Output the [x, y] coordinate of the center of the cell containing the given text.  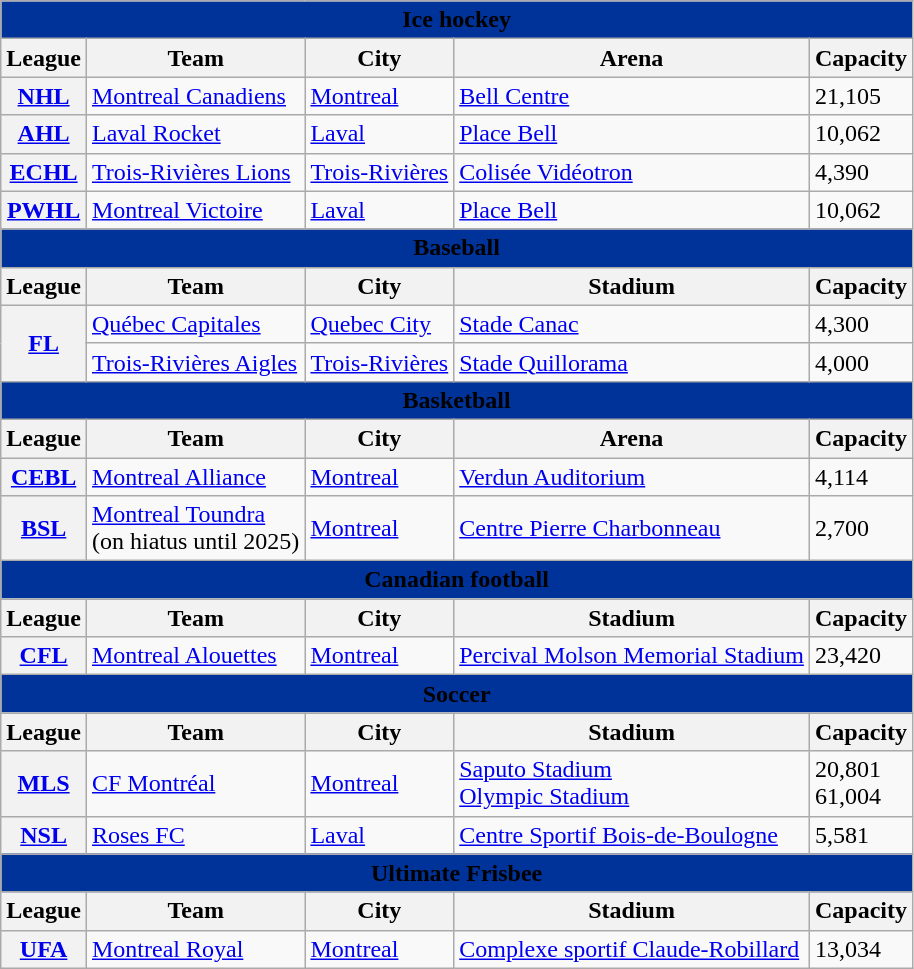
Montreal Victoire [195, 210]
4,390 [860, 172]
Percival Molson Memorial Stadium [632, 656]
Verdun Auditorium [632, 477]
4,000 [860, 362]
FL [44, 343]
Trois-Rivières Lions [195, 172]
23,420 [860, 656]
NSL [44, 835]
20,801 61,004 [860, 784]
Montreal Canadiens [195, 96]
21,105 [860, 96]
UFA [44, 949]
Québec Capitales [195, 324]
Montreal Alliance [195, 477]
Saputo Stadium Olympic Stadium [632, 784]
4,114 [860, 477]
Ice hockey [457, 20]
PWHL [44, 210]
Laval Rocket [195, 134]
Bell Centre [632, 96]
5,581 [860, 835]
AHL [44, 134]
NHL [44, 96]
Complexe sportif Claude-Robillard [632, 949]
Stade Canac [632, 324]
Basketball [457, 400]
Ultimate Frisbee [457, 873]
Montreal Royal [195, 949]
4,300 [860, 324]
Trois-Rivières Aigles [195, 362]
Colisée Vidéotron [632, 172]
13,034 [860, 949]
CEBL [44, 477]
MLS [44, 784]
Canadian football [457, 580]
BSL [44, 528]
Centre Sportif Bois-de-Boulogne [632, 835]
Montreal Toundra (on hiatus until 2025) [195, 528]
CF Montréal [195, 784]
Quebec City [380, 324]
ECHL [44, 172]
Stade Quillorama [632, 362]
2,700 [860, 528]
CFL [44, 656]
Montreal Alouettes [195, 656]
Centre Pierre Charbonneau [632, 528]
Roses FC [195, 835]
Soccer [457, 694]
Baseball [457, 248]
